Locate the cell with the specified text and output its [x, y] center coordinate. 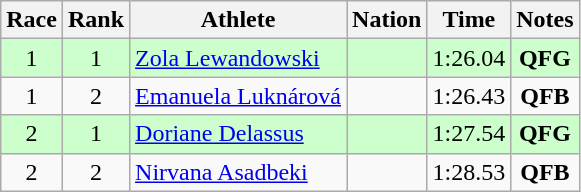
1:28.53 [469, 172]
1:26.43 [469, 96]
Nation [387, 20]
Emanuela Luknárová [238, 96]
Zola Lewandowski [238, 58]
1:27.54 [469, 134]
1:26.04 [469, 58]
Notes [545, 20]
Nirvana Asadbeki [238, 172]
Rank [96, 20]
Athlete [238, 20]
Race [32, 20]
Doriane Delassus [238, 134]
Time [469, 20]
